Identify which cell holds the provided text, then report its (x, y) central coordinate. 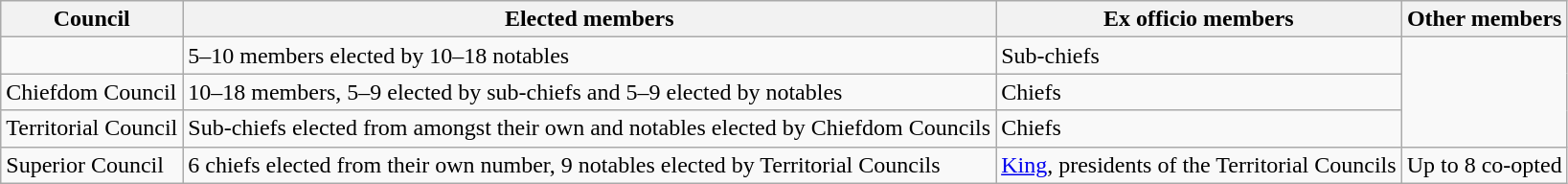
Other members (1485, 19)
Chiefdom Council (92, 92)
10–18 members, 5–9 elected by sub-chiefs and 5–9 elected by notables (590, 92)
King, presidents of the Territorial Councils (1199, 165)
5–10 members elected by 10–18 notables (590, 56)
6 chiefs elected from their own number, 9 notables elected by Territorial Councils (590, 165)
Elected members (590, 19)
Sub-chiefs (1199, 56)
Up to 8 co-opted (1485, 165)
Ex officio members (1199, 19)
Superior Council (92, 165)
Council (92, 19)
Territorial Council (92, 128)
Sub-chiefs elected from amongst their own and notables elected by Chiefdom Councils (590, 128)
